Locate the cell with the specified text and output its (x, y) center coordinate. 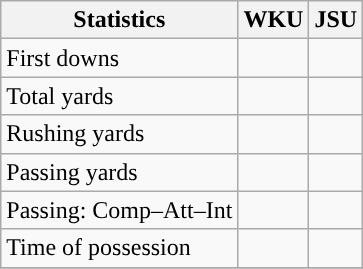
JSU (336, 20)
Statistics (120, 20)
First downs (120, 58)
Passing: Comp–Att–Int (120, 210)
Rushing yards (120, 134)
WKU (274, 20)
Time of possession (120, 248)
Total yards (120, 96)
Passing yards (120, 172)
